Search for the cell housing the specified text and yield its [x, y] center coordinate. 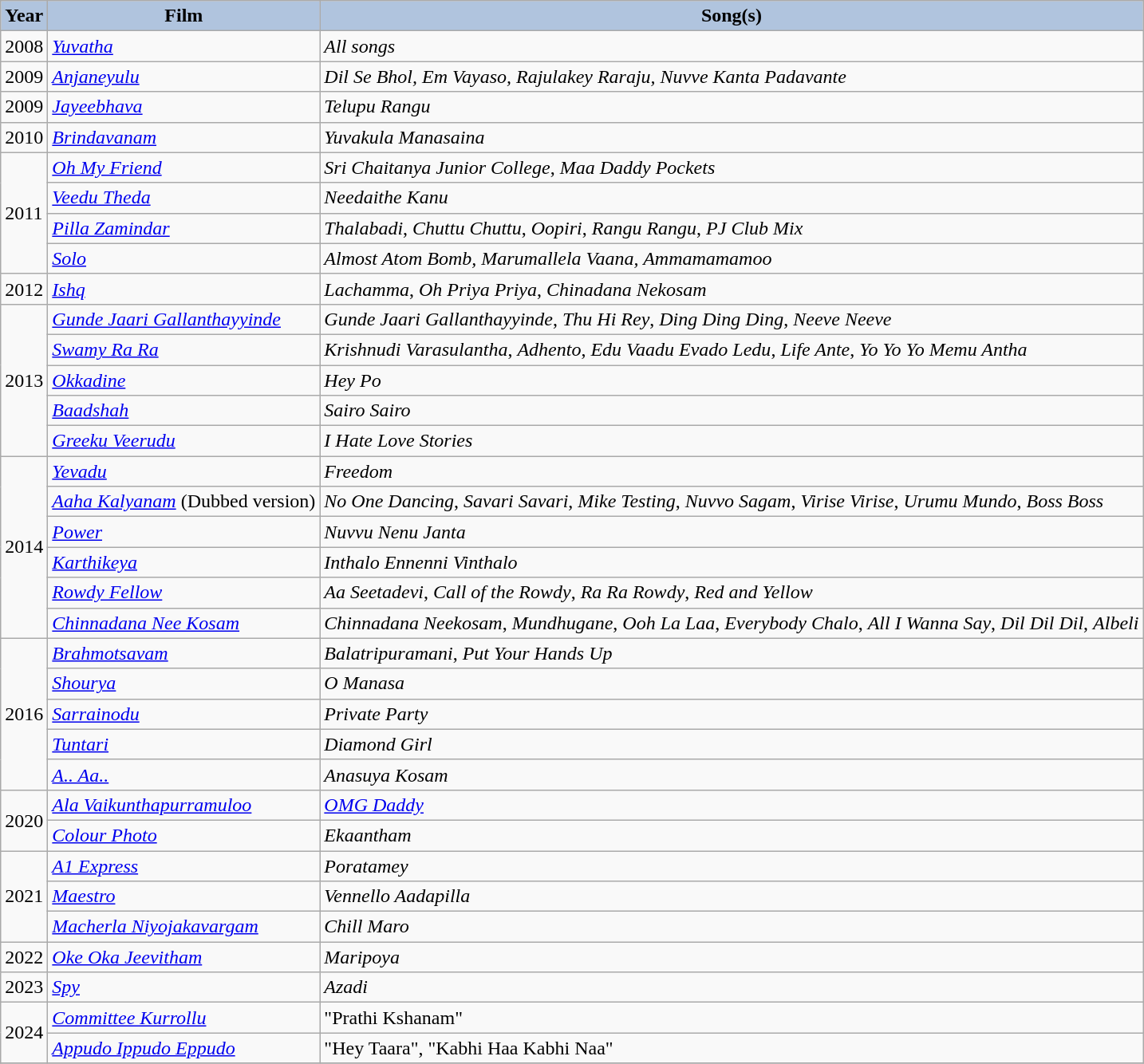
Yevadu [183, 471]
Freedom [732, 471]
Chinnadana Nee Kosam [183, 623]
All songs [732, 46]
Anasuya Kosam [732, 774]
A1 Express [183, 865]
2024 [24, 1033]
Telupu Rangu [732, 107]
Macherla Niyojakavargam [183, 927]
Gunde Jaari Gallanthayyinde, Thu Hi Rey, Ding Ding Ding, Neeve Neeve [732, 319]
Oh My Friend [183, 167]
2014 [24, 547]
2016 [24, 714]
Ala Vaikunthapurramuloo [183, 805]
Chinnadana Neekosam, Mundhugane, Ooh La Laa, Everybody Chalo, All I Wanna Say, Dil Dil Dil, Albeli [732, 623]
Poratamey [732, 865]
Yuvakula Manasaina [732, 137]
Committee Kurrollu [183, 1018]
Shourya [183, 684]
OMG Daddy [732, 805]
I Hate Love Stories [732, 441]
2012 [24, 289]
Sri Chaitanya Junior College, Maa Daddy Pockets [732, 167]
A.. Aa.. [183, 774]
2011 [24, 213]
2022 [24, 957]
Krishnudi Varasulantha, Adhento, Edu Vaadu Evado Ledu, Life Ante, Yo Yo Yo Memu Antha [732, 349]
Brahmotsavam [183, 653]
2008 [24, 46]
Tuntari [183, 744]
Power [183, 532]
Lachamma, Oh Priya Priya, Chinadana Nekosam [732, 289]
Inthalo Ennenni Vinthalo [732, 562]
Swamy Ra Ra [183, 349]
Year [24, 16]
Baadshah [183, 411]
Appudo Ippudo Eppudo [183, 1048]
Film [183, 16]
Song(s) [732, 16]
Hey Po [732, 380]
Brindavanam [183, 137]
Veedu Theda [183, 198]
Okkadine [183, 380]
Spy [183, 987]
Maestro [183, 897]
Yuvatha [183, 46]
Needaithe Kanu [732, 198]
Almost Atom Bomb, Marumallela Vaana, Ammamamamoo [732, 258]
Maripoya [732, 957]
Azadi [732, 987]
Aa Seetadevi, Call of the Rowdy, Ra Ra Rowdy, Red and Yellow [732, 593]
Greeku Veerudu [183, 441]
2020 [24, 820]
Pilla Zamindar [183, 228]
Chill Maro [732, 927]
Oke Oka Jeevitham [183, 957]
Anjaneyulu [183, 77]
Solo [183, 258]
Ishq [183, 289]
"Prathi Kshanam" [732, 1018]
Balatripuramani, Put Your Hands Up [732, 653]
Colour Photo [183, 835]
Vennello Aadapilla [732, 897]
Rowdy Fellow [183, 593]
2013 [24, 380]
Sarrainodu [183, 714]
Sairo Sairo [732, 411]
No One Dancing, Savari Savari, Mike Testing, Nuvvo Sagam, Virise Virise, Urumu Mundo, Boss Boss [732, 502]
Dil Se Bhol, Em Vayaso, Rajulakey Raraju, Nuvve Kanta Padavante [732, 77]
Nuvvu Nenu Janta [732, 532]
Gunde Jaari Gallanthayyinde [183, 319]
Jayeebhava [183, 107]
O Manasa [732, 684]
Karthikeya [183, 562]
2010 [24, 137]
2023 [24, 987]
2021 [24, 896]
Diamond Girl [732, 744]
"Hey Taara", "Kabhi Haa Kabhi Naa" [732, 1048]
Thalabadi, Chuttu Chuttu, Oopiri, Rangu Rangu, PJ Club Mix [732, 228]
Aaha Kalyanam (Dubbed version) [183, 502]
Ekaantham [732, 835]
Private Party [732, 714]
